Extract the (X, Y) coordinate from the center of the cell holding the provided text.  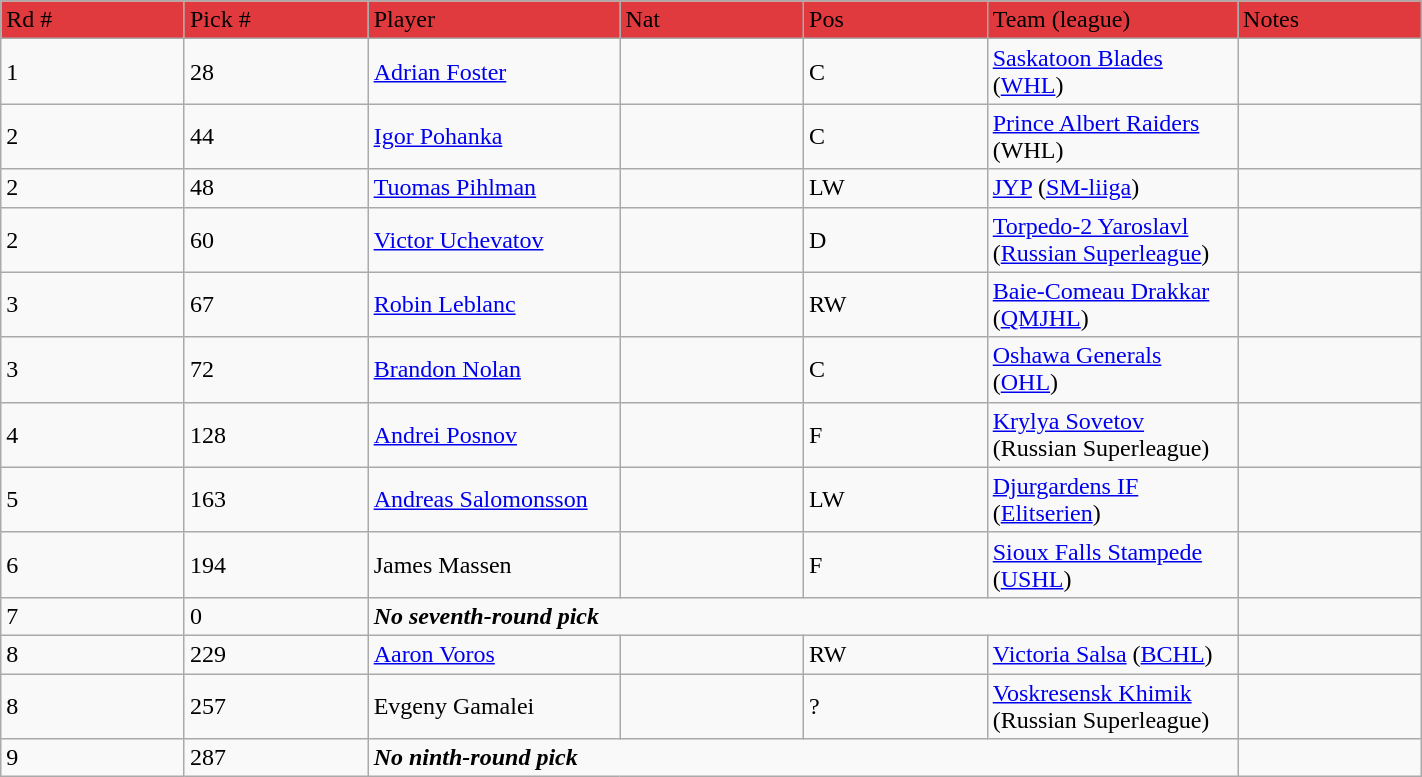
Tuomas Pihlman (494, 188)
Aaron Voros (494, 654)
5 (93, 500)
67 (276, 304)
163 (276, 500)
Evgeny Gamalei (494, 706)
287 (276, 758)
Sioux Falls Stampede (USHL) (1112, 564)
Notes (1330, 20)
48 (276, 188)
Pos (896, 20)
No seventh-round pick (802, 616)
0 (276, 616)
Victor Uchevatov (494, 240)
Saskatoon Blades (WHL) (1112, 72)
229 (276, 654)
7 (93, 616)
Igor Pohanka (494, 136)
Robin Leblanc (494, 304)
Team (league) (1112, 20)
Victoria Salsa (BCHL) (1112, 654)
Nat (712, 20)
Djurgardens IF (Elitserien) (1112, 500)
128 (276, 434)
Oshawa Generals (OHL) (1112, 370)
Rd # (93, 20)
1 (93, 72)
Voskresensk Khimik (Russian Superleague) (1112, 706)
72 (276, 370)
No ninth-round pick (802, 758)
28 (276, 72)
9 (93, 758)
James Massen (494, 564)
? (896, 706)
Pick # (276, 20)
Prince Albert Raiders (WHL) (1112, 136)
194 (276, 564)
Player (494, 20)
Krylya Sovetov (Russian Superleague) (1112, 434)
Andrei Posnov (494, 434)
Baie-Comeau Drakkar (QMJHL) (1112, 304)
257 (276, 706)
4 (93, 434)
6 (93, 564)
Torpedo-2 Yaroslavl (Russian Superleague) (1112, 240)
60 (276, 240)
Brandon Nolan (494, 370)
Adrian Foster (494, 72)
Andreas Salomonsson (494, 500)
44 (276, 136)
JYP (SM-liiga) (1112, 188)
D (896, 240)
